Detect which cell encompasses the target text, then output its [x, y] center coordinate. 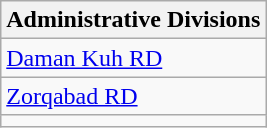
Zorqabad RD [134, 96]
Administrative Divisions [134, 20]
Daman Kuh RD [134, 58]
